Locate the cell with the specified text and output its [x, y] center coordinate. 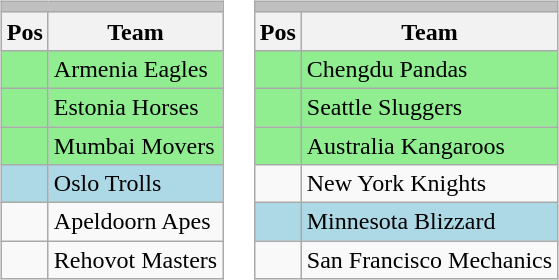
Seattle Sluggers [429, 107]
Australia Kangaroos [429, 145]
Mumbai Movers [135, 145]
Armenia Eagles [135, 69]
Rehovot Masters [135, 260]
Minnesota Blizzard [429, 222]
New York Knights [429, 184]
Oslo Trolls [135, 184]
Apeldoorn Apes [135, 222]
Chengdu Pandas [429, 69]
San Francisco Mechanics [429, 260]
Estonia Horses [135, 107]
